Search for the cell housing the specified text and yield its [x, y] center coordinate. 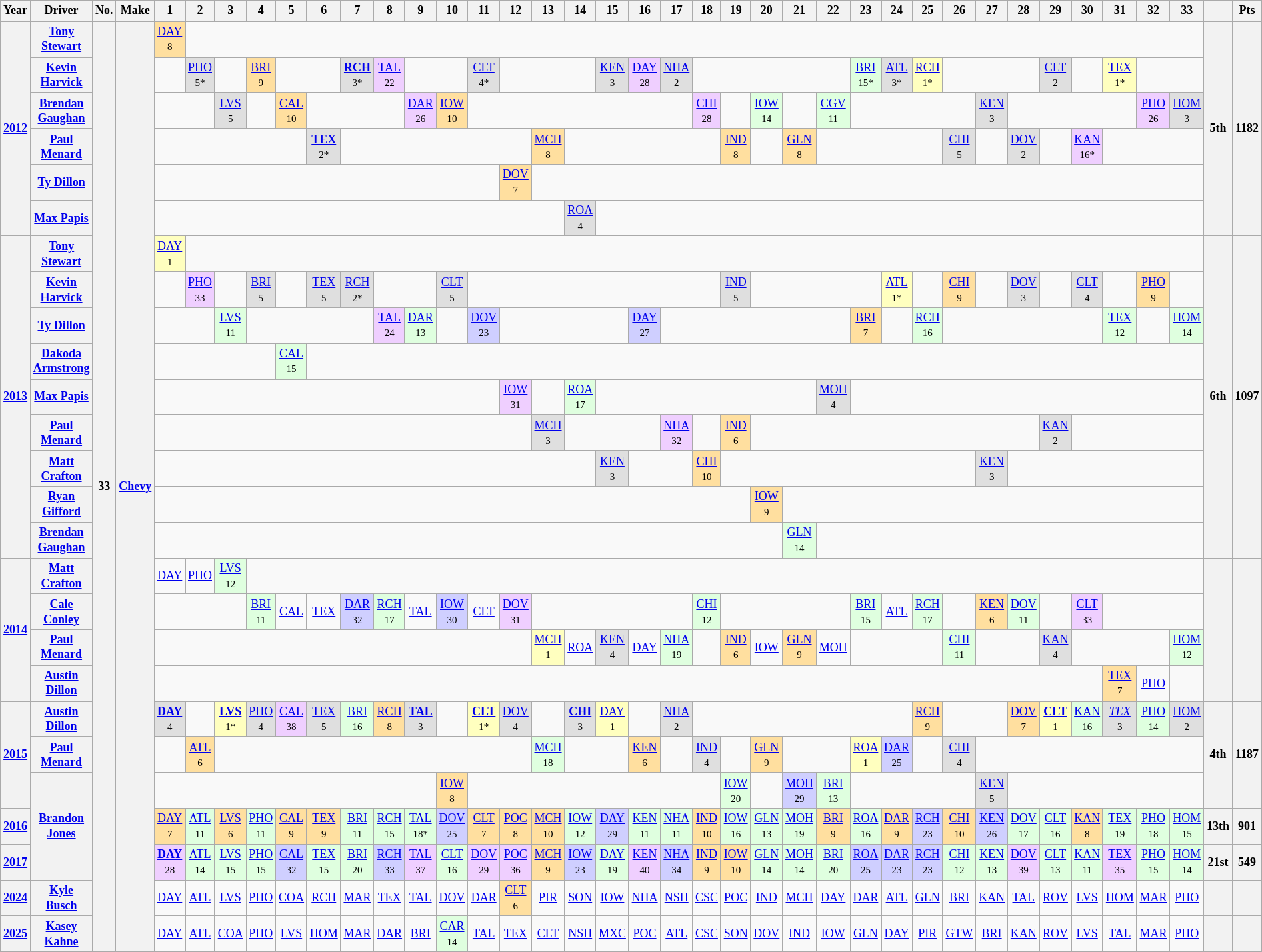
KAN8 [1087, 827]
NHA34 [677, 862]
13 [548, 11]
25 [927, 11]
PHO11 [261, 827]
ROA25 [865, 862]
IOW12 [580, 827]
NHA19 [677, 647]
LVS15 [231, 862]
PHO4 [261, 719]
IND9 [707, 862]
BRI15* [865, 75]
4th [1219, 755]
DAR9 [897, 827]
20 [767, 11]
PHO26 [1153, 111]
DOV29 [484, 862]
HOM15 [1187, 827]
7 [357, 11]
MXC [613, 934]
DAY27 [645, 325]
KAN11 [1087, 862]
5th [1219, 129]
MOH19 [800, 827]
TEX9 [324, 827]
RCH8 [389, 719]
PHO18 [1153, 827]
MOH4 [833, 397]
DOV11 [1023, 612]
PHO14 [1153, 719]
CLT5 [452, 290]
IOW9 [767, 505]
IND5 [736, 290]
IND8 [736, 147]
RCH16 [927, 325]
ROA1 [865, 755]
RCH1* [927, 75]
1097 [1247, 397]
6th [1219, 397]
GLN13 [767, 827]
ROA16 [865, 827]
23 [865, 11]
ATL14 [200, 862]
KEN4 [613, 647]
DAR23 [897, 862]
IOW20 [736, 791]
LVS6 [231, 827]
2014 [16, 629]
Cale Conley [61, 612]
6 [324, 11]
RCH3* [357, 75]
DOV39 [1023, 862]
11 [484, 11]
IND4 [707, 755]
KEN13 [992, 862]
10 [452, 11]
DAR25 [897, 755]
8 [389, 11]
LVS5 [231, 111]
KEN5 [992, 791]
2024 [16, 898]
901 [1247, 827]
RCH2* [357, 290]
Year [16, 11]
CHI9 [959, 290]
Chevy [135, 487]
BRI13 [833, 791]
HOM12 [1187, 647]
MOH14 [800, 862]
CHI5 [959, 147]
TEX1* [1120, 75]
TAL37 [420, 862]
RCH9 [927, 719]
GTW [959, 934]
DAR26 [420, 111]
KEN11 [645, 827]
DAR13 [420, 325]
CAL [292, 612]
29 [1055, 11]
ATL11 [200, 827]
TAL3 [420, 719]
LVS12 [231, 576]
1187 [1247, 755]
CGV11 [833, 111]
ATL3* [897, 75]
NHA32 [677, 433]
18 [707, 11]
TEX3 [1120, 719]
KEN40 [645, 862]
TEX7 [1120, 683]
MOH29 [800, 791]
No. [104, 11]
24 [897, 11]
Kasey Kahne [61, 934]
27 [992, 11]
2016 [16, 827]
CAL15 [292, 361]
CLT2 [1055, 75]
13th [1219, 827]
9 [420, 11]
HOM3 [1187, 111]
549 [1247, 862]
ATL6 [200, 755]
DOV25 [452, 827]
ATL1* [897, 290]
16 [645, 11]
IOW8 [452, 791]
12 [516, 11]
CLT1* [484, 719]
CLT4* [484, 75]
RCH15 [389, 827]
GLN8 [800, 147]
NHA11 [677, 827]
PHO9 [1153, 290]
26 [959, 11]
14 [580, 11]
PHO5* [200, 75]
DAY8 [170, 39]
CLT33 [1087, 612]
IND10 [707, 827]
2025 [16, 934]
DAY29 [613, 827]
32 [1153, 11]
CLT6 [516, 898]
Make [135, 11]
KAN4 [1055, 647]
MCH1 [548, 647]
MCH10 [548, 827]
5 [292, 11]
21st [1219, 862]
PHO33 [200, 290]
CLT13 [1055, 862]
2012 [16, 129]
DOV2 [1023, 147]
Kyle Busch [61, 898]
RCH33 [389, 862]
TAL22 [389, 75]
CAL38 [292, 719]
3 [231, 11]
BRI16 [357, 719]
CHI28 [707, 111]
DOV23 [484, 325]
IOW30 [452, 612]
Dakoda Armstrong [61, 361]
TEX2* [324, 147]
KAN16 [1087, 719]
ROA [580, 647]
TEX15 [324, 862]
31 [1120, 11]
ROA17 [580, 397]
CAL32 [292, 862]
17 [677, 11]
CHI3 [580, 719]
KAN16* [1087, 147]
CLT7 [484, 827]
TEX35 [1120, 862]
DAR32 [357, 612]
LVS11 [231, 325]
4 [261, 11]
BRI5 [261, 290]
TAL18* [420, 827]
CAR14 [452, 934]
2017 [16, 862]
2 [200, 11]
DAY19 [613, 862]
POC8 [516, 827]
2015 [16, 755]
MCH18 [548, 755]
BRI15 [865, 612]
IOW23 [580, 862]
Brandon Jones [61, 827]
NHA [645, 898]
DAY7 [170, 827]
DOV31 [516, 612]
15 [613, 11]
MCH3 [548, 433]
Pts [1247, 11]
DOV4 [516, 719]
Driver [61, 11]
1182 [1247, 129]
TEX19 [1120, 827]
CHI4 [959, 755]
KEN26 [992, 827]
MCH [800, 898]
1 [170, 11]
CAL9 [292, 827]
2013 [16, 397]
19 [736, 11]
TEX12 [1120, 325]
28 [1023, 11]
CAL10 [292, 111]
KAN2 [1055, 433]
ROA4 [580, 218]
MOH [833, 647]
21 [800, 11]
IOW14 [767, 111]
DOV17 [1023, 827]
MCH9 [548, 862]
BRI7 [865, 325]
MCH8 [548, 147]
IOW31 [516, 397]
IOW16 [736, 827]
POC36 [516, 862]
CHI11 [959, 647]
CLT4 [1087, 290]
DOV3 [1023, 290]
22 [833, 11]
HOM2 [1187, 719]
RCH [324, 898]
Ryan Gifford [61, 505]
LVS1* [231, 719]
TAL24 [389, 325]
CLT1 [1055, 719]
30 [1087, 11]
DAY4 [170, 719]
